Determine the [x, y] coordinate at the center of the cell enclosing the given text.  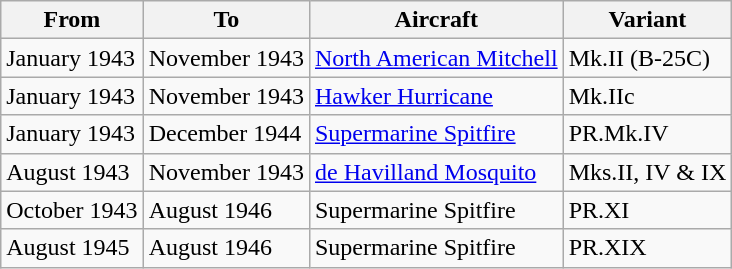
Hawker Hurricane [436, 96]
PR.XIX [648, 248]
North American Mitchell [436, 58]
December 1944 [226, 134]
August 1945 [72, 248]
PR.XI [648, 210]
Aircraft [436, 20]
From [72, 20]
Variant [648, 20]
August 1943 [72, 172]
Mks.II, IV & IX [648, 172]
de Havilland Mosquito [436, 172]
Mk.II (B-25C) [648, 58]
October 1943 [72, 210]
PR.Mk.IV [648, 134]
To [226, 20]
Mk.IIc [648, 96]
